Return the (X, Y) coordinate for the center point of the cell that contains the specified text.  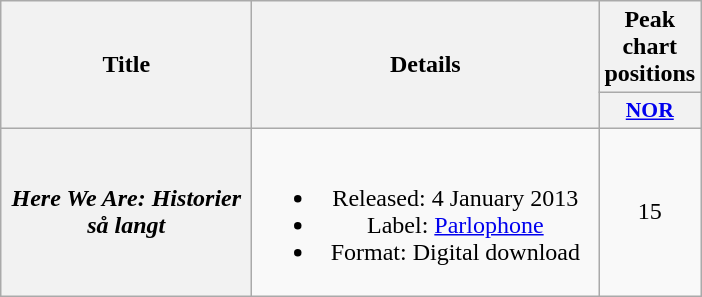
Released: 4 January 2013Label: ParlophoneFormat: Digital download (426, 212)
15 (650, 212)
Here We Are: Historier så langt (126, 212)
Peak chart positions (650, 47)
Details (426, 65)
Title (126, 65)
NOR (650, 111)
